Provide the [x, y] coordinate of the cell's center where the given text is located.  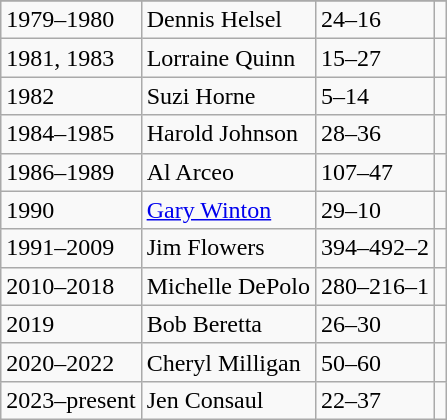
2020–2022 [71, 362]
1981, 1983 [71, 58]
1982 [71, 96]
Suzi Horne [228, 96]
5–14 [374, 96]
26–30 [374, 324]
Jim Flowers [228, 248]
Cheryl Milligan [228, 362]
24–16 [374, 20]
107–47 [374, 172]
1986–1989 [71, 172]
Gary Winton [228, 210]
Lorraine Quinn [228, 58]
Dennis Helsel [228, 20]
50–60 [374, 362]
2019 [71, 324]
28–36 [374, 134]
Bob Beretta [228, 324]
15–27 [374, 58]
Al Arceo [228, 172]
Jen Consaul [228, 400]
280–216–1 [374, 286]
1984–1985 [71, 134]
1990 [71, 210]
394–492–2 [374, 248]
2023–present [71, 400]
Harold Johnson [228, 134]
29–10 [374, 210]
2010–2018 [71, 286]
22–37 [374, 400]
1991–2009 [71, 248]
1979–1980 [71, 20]
Michelle DePolo [228, 286]
